Output the (X, Y) coordinate of the center of the cell containing the given text.  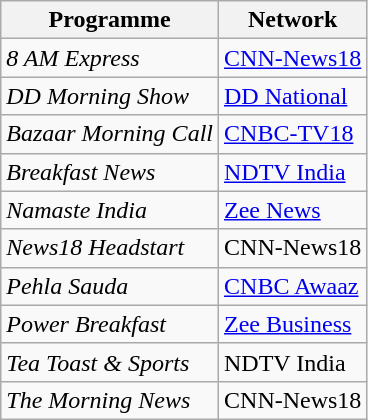
Zee Business (293, 324)
News18 Headstart (110, 248)
Power Breakfast (110, 324)
CNBC Awaaz (293, 286)
8 AM Express (110, 58)
Network (293, 20)
CNBC-TV18 (293, 134)
Zee News (293, 210)
DD National (293, 96)
Namaste India (110, 210)
Breakfast News (110, 172)
Tea Toast & Sports (110, 362)
Pehla Sauda (110, 286)
The Morning News (110, 400)
DD Morning Show (110, 96)
Bazaar Morning Call (110, 134)
Programme (110, 20)
